Determine the (x, y) coordinate at the center of the cell enclosing the given text.  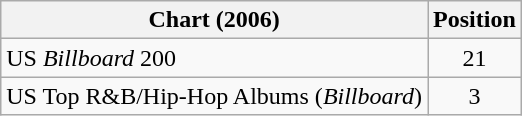
US Top R&B/Hip-Hop Albums (Billboard) (214, 96)
Position (475, 20)
Chart (2006) (214, 20)
US Billboard 200 (214, 58)
3 (475, 96)
21 (475, 58)
